Return (x, y) of the center of cell containing provided text 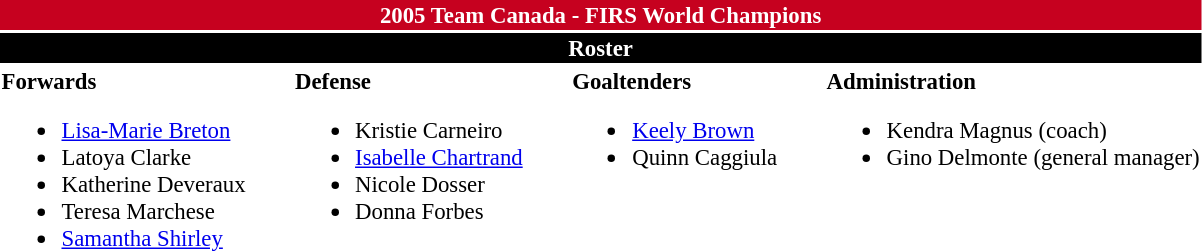
Roster (600, 48)
2005 Team Canada - FIRS World Champions (600, 15)
